For the text-containing cell, return its midpoint in [x, y] coordinate format. 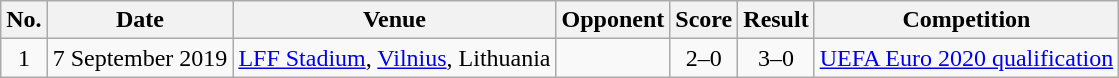
Score [704, 20]
1 [24, 58]
7 September 2019 [140, 58]
Opponent [613, 20]
Date [140, 20]
3–0 [776, 58]
2–0 [704, 58]
No. [24, 20]
Competition [966, 20]
UEFA Euro 2020 qualification [966, 58]
LFF Stadium, Vilnius, Lithuania [394, 58]
Result [776, 20]
Venue [394, 20]
